Provide the [x, y] coordinate of the cell's center where the given text is located.  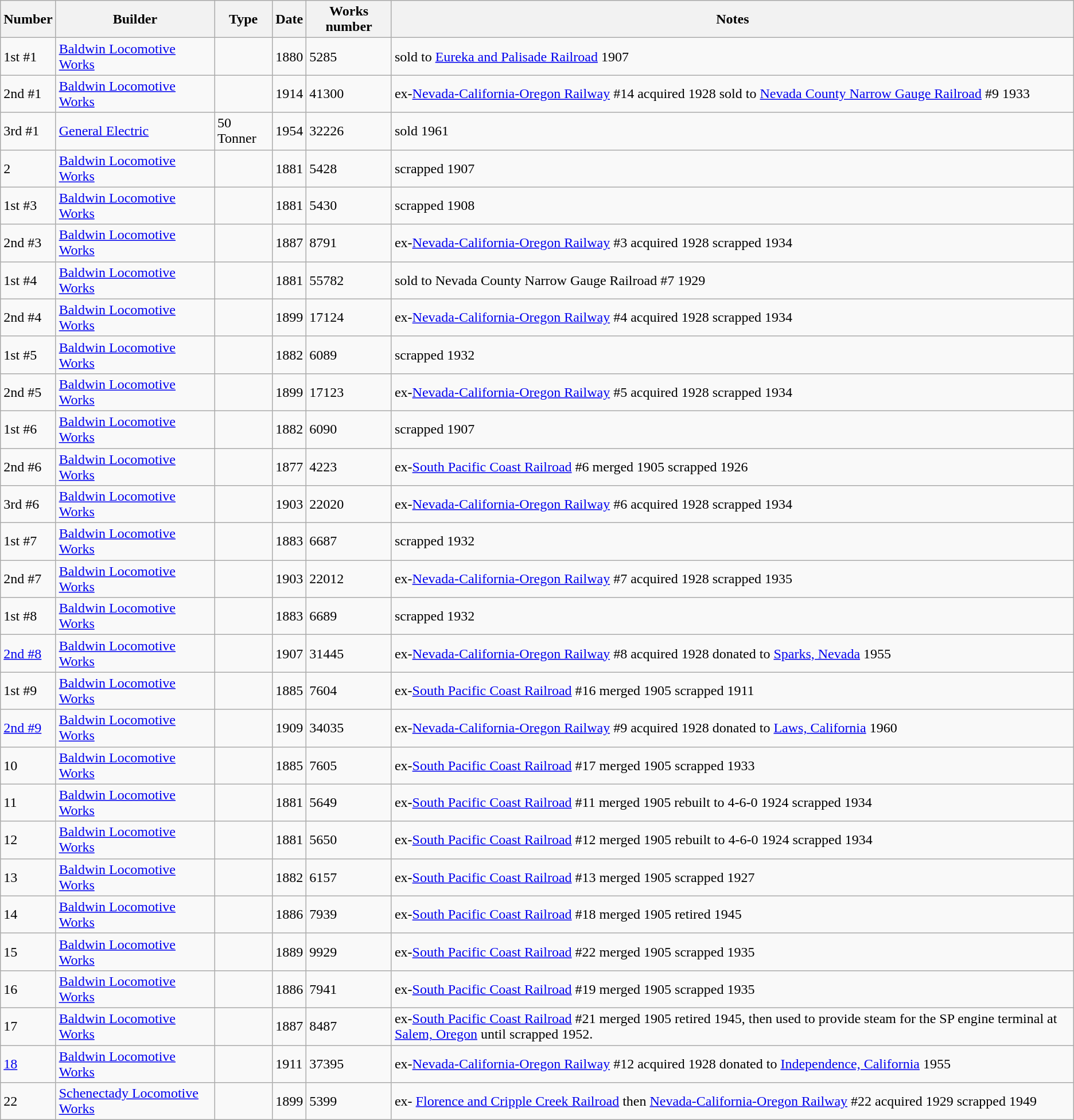
Type [243, 19]
1st #9 [28, 690]
1909 [289, 728]
4223 [349, 467]
6687 [349, 541]
ex-South Pacific Coast Railroad #19 merged 1905 scrapped 1935 [732, 989]
16 [28, 989]
5649 [349, 803]
sold 1961 [732, 131]
Notes [732, 19]
3rd #6 [28, 505]
41300 [349, 94]
6089 [349, 354]
22020 [349, 505]
ex-South Pacific Coast Railroad #13 merged 1905 scrapped 1927 [732, 877]
55782 [349, 280]
8487 [349, 1027]
50 Tonner [243, 131]
ex-South Pacific Coast Railroad #17 merged 1905 scrapped 1933 [732, 765]
Date [289, 19]
1877 [289, 467]
2nd #1 [28, 94]
18 [28, 1063]
2nd #7 [28, 579]
1st #4 [28, 280]
1889 [289, 952]
2nd #5 [28, 392]
1st #8 [28, 616]
scrapped 1908 [732, 205]
17123 [349, 392]
3rd #1 [28, 131]
ex-South Pacific Coast Railroad #11 merged 1905 rebuilt to 4-6-0 1924 scrapped 1934 [732, 803]
General Electric [135, 131]
ex-Nevada-California-Oregon Railway #14 acquired 1928 sold to Nevada County Narrow Gauge Railroad #9 1933 [732, 94]
ex-South Pacific Coast Railroad #22 merged 1905 scrapped 1935 [732, 952]
6157 [349, 877]
12 [28, 840]
22012 [349, 579]
6689 [349, 616]
5399 [349, 1101]
37395 [349, 1063]
8791 [349, 243]
31445 [349, 654]
Builder [135, 19]
ex-Nevada-California-Oregon Railway #3 acquired 1928 scrapped 1934 [732, 243]
ex-South Pacific Coast Railroad #6 merged 1905 scrapped 1926 [732, 467]
7604 [349, 690]
2nd #3 [28, 243]
5285 [349, 56]
1954 [289, 131]
1907 [289, 654]
ex-Nevada-California-Oregon Railway #4 acquired 1928 scrapped 1934 [732, 318]
ex-Nevada-California-Oregon Railway #9 acquired 1928 donated to Laws, California 1960 [732, 728]
7941 [349, 989]
ex-Nevada-California-Oregon Railway #5 acquired 1928 scrapped 1934 [732, 392]
Works number [349, 19]
13 [28, 877]
9929 [349, 952]
5428 [349, 169]
2 [28, 169]
1st #3 [28, 205]
1st #7 [28, 541]
ex-South Pacific Coast Railroad #18 merged 1905 retired 1945 [732, 914]
14 [28, 914]
6090 [349, 429]
1st #5 [28, 354]
2nd #9 [28, 728]
ex-Nevada-California-Oregon Railway #8 acquired 1928 donated to Sparks, Nevada 1955 [732, 654]
ex- Florence and Cripple Creek Railroad then Nevada-California-Oregon Railway #22 acquired 1929 scrapped 1949 [732, 1101]
ex-South Pacific Coast Railroad #16 merged 1905 scrapped 1911 [732, 690]
ex-Nevada-California-Oregon Railway #12 acquired 1928 donated to Independence, California 1955 [732, 1063]
1st #1 [28, 56]
2nd #6 [28, 467]
5430 [349, 205]
ex-Nevada-California-Oregon Railway #6 acquired 1928 scrapped 1934 [732, 505]
32226 [349, 131]
ex-Nevada-California-Oregon Railway #7 acquired 1928 scrapped 1935 [732, 579]
1st #6 [28, 429]
34035 [349, 728]
2nd #8 [28, 654]
ex-South Pacific Coast Railroad #12 merged 1905 rebuilt to 4-6-0 1924 scrapped 1934 [732, 840]
Schenectady Locomotive Works [135, 1101]
2nd #4 [28, 318]
sold to Nevada County Narrow Gauge Railroad #7 1929 [732, 280]
11 [28, 803]
7605 [349, 765]
sold to Eureka and Palisade Railroad 1907 [732, 56]
22 [28, 1101]
1880 [289, 56]
17 [28, 1027]
5650 [349, 840]
15 [28, 952]
Number [28, 19]
17124 [349, 318]
1914 [289, 94]
1911 [289, 1063]
10 [28, 765]
7939 [349, 914]
